Detect which cell encompasses the target text, then output its (x, y) center coordinate. 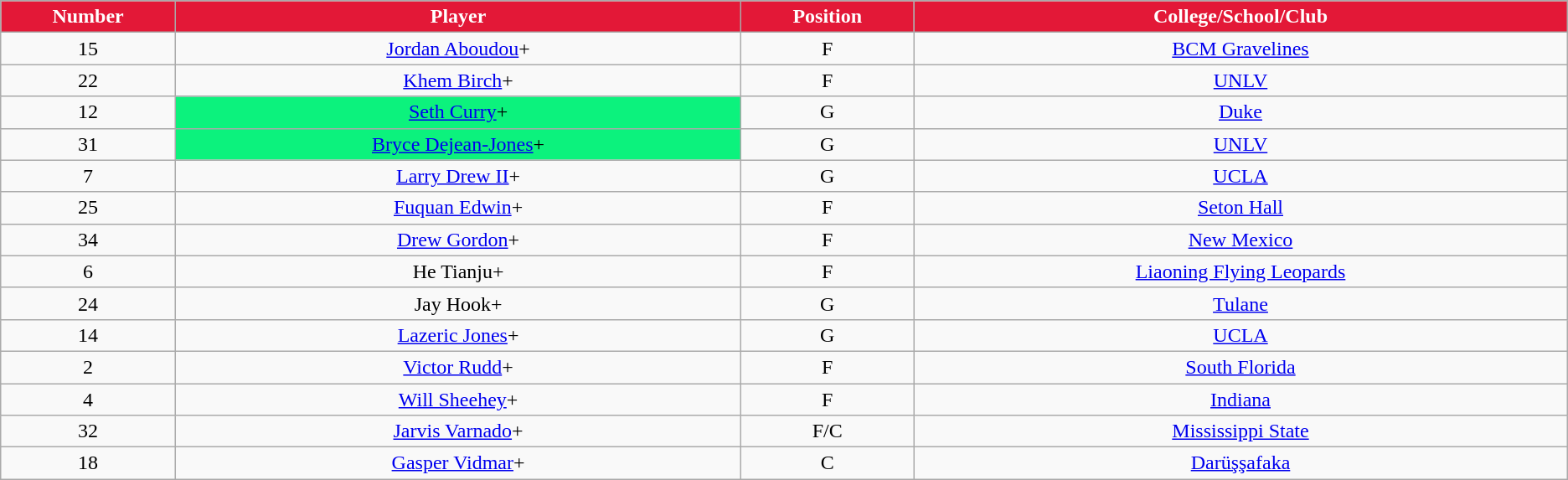
Duke (1240, 112)
Tulane (1240, 303)
C (828, 463)
Jordan Aboudou+ (457, 49)
Indiana (1240, 400)
Bryce Dejean-Jones+ (457, 144)
Victor Rudd+ (457, 367)
Will Sheehey+ (457, 400)
Jarvis Varnado+ (457, 431)
6 (89, 271)
25 (89, 208)
15 (89, 49)
Drew Gordon+ (457, 240)
Position (828, 17)
He Tianju+ (457, 271)
Darüşşafaka (1240, 463)
4 (89, 400)
12 (89, 112)
2 (89, 367)
Jay Hook+ (457, 303)
Mississippi State (1240, 431)
Khem Birch+ (457, 80)
7 (89, 176)
Fuquan Edwin+ (457, 208)
Liaoning Flying Leopards (1240, 271)
South Florida (1240, 367)
Player (457, 17)
Seton Hall (1240, 208)
31 (89, 144)
Number (89, 17)
32 (89, 431)
Gasper Vidmar+ (457, 463)
24 (89, 303)
18 (89, 463)
22 (89, 80)
Lazeric Jones+ (457, 335)
F/C (828, 431)
Seth Curry+ (457, 112)
BCM Gravelines (1240, 49)
Larry Drew II+ (457, 176)
College/School/Club (1240, 17)
34 (89, 240)
New Mexico (1240, 240)
14 (89, 335)
